Find where the given text appears and provide that cell's center as (X, Y) coordinate. 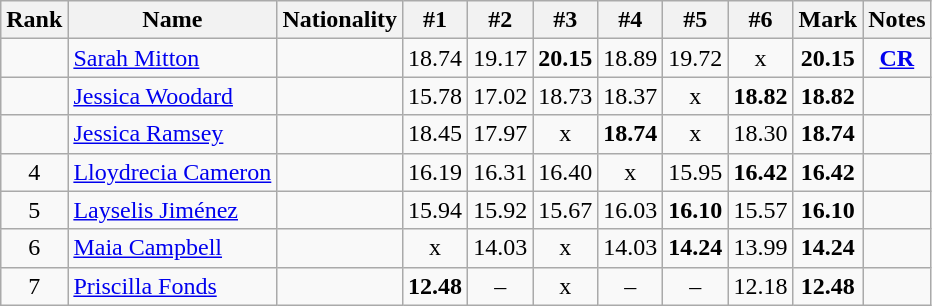
Priscilla Fonds (172, 286)
15.94 (436, 210)
17.02 (500, 96)
7 (34, 286)
Rank (34, 20)
19.17 (500, 58)
Sarah Mitton (172, 58)
Layselis Jiménez (172, 210)
#2 (500, 20)
19.72 (696, 58)
Notes (897, 20)
#4 (630, 20)
#1 (436, 20)
Nationality (340, 20)
18.45 (436, 134)
15.92 (500, 210)
4 (34, 172)
6 (34, 248)
5 (34, 210)
Lloydrecia Cameron (172, 172)
CR (897, 58)
Jessica Ramsey (172, 134)
13.99 (760, 248)
#6 (760, 20)
18.89 (630, 58)
15.67 (566, 210)
16.40 (566, 172)
18.37 (630, 96)
15.78 (436, 96)
16.03 (630, 210)
Mark (828, 20)
18.30 (760, 134)
#5 (696, 20)
Maia Campbell (172, 248)
16.31 (500, 172)
Name (172, 20)
#3 (566, 20)
12.18 (760, 286)
15.95 (696, 172)
15.57 (760, 210)
Jessica Woodard (172, 96)
17.97 (500, 134)
16.19 (436, 172)
18.73 (566, 96)
